Return the [x, y] coordinate for the center point of the cell that contains the specified text.  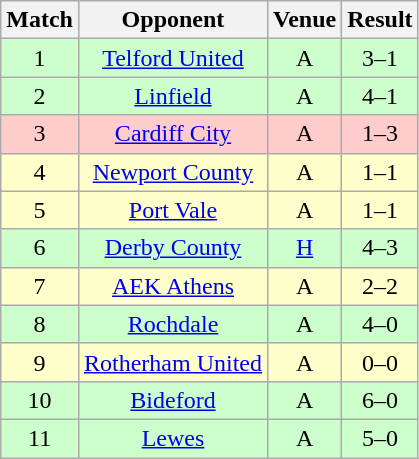
Newport County [172, 172]
11 [40, 438]
Match [40, 20]
7 [40, 286]
8 [40, 324]
10 [40, 400]
Venue [304, 20]
Bideford [172, 400]
Derby County [172, 248]
Result [380, 20]
6–0 [380, 400]
AEK Athens [172, 286]
5–0 [380, 438]
3–1 [380, 58]
9 [40, 362]
H [304, 248]
Cardiff City [172, 134]
4–3 [380, 248]
4 [40, 172]
Rochdale [172, 324]
Opponent [172, 20]
0–0 [380, 362]
1 [40, 58]
2–2 [380, 286]
3 [40, 134]
1–3 [380, 134]
Rotherham United [172, 362]
Lewes [172, 438]
Telford United [172, 58]
6 [40, 248]
Port Vale [172, 210]
5 [40, 210]
4–1 [380, 96]
4–0 [380, 324]
Linfield [172, 96]
2 [40, 96]
